For the text-containing cell, return its midpoint in [x, y] coordinate format. 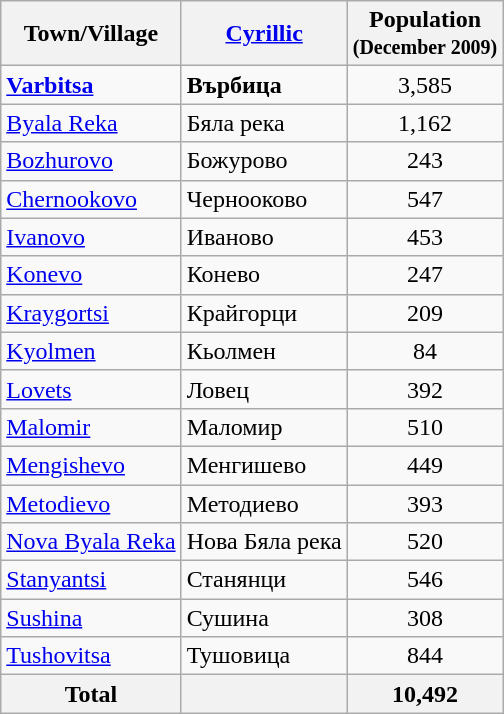
Kyolmen [91, 351]
449 [425, 465]
Konevo [91, 275]
209 [425, 313]
546 [425, 580]
Маломир [264, 427]
Станянци [264, 580]
Nova Byala Reka [91, 542]
Chernookovo [91, 199]
Total [91, 694]
Malomir [91, 427]
Крайгорци [264, 313]
453 [425, 237]
Ivanovo [91, 237]
308 [425, 618]
1,162 [425, 123]
844 [425, 656]
547 [425, 199]
10,492 [425, 694]
Нова Бяла река [264, 542]
Population(December 2009) [425, 34]
Чернооково [264, 199]
Bozhurovo [91, 161]
Metodievo [91, 503]
Конево [264, 275]
Ловец [264, 389]
Тушовица [264, 656]
Lovets [91, 389]
Stanyantsi [91, 580]
510 [425, 427]
Сушина [264, 618]
Божурово [264, 161]
243 [425, 161]
Tushovitsa [91, 656]
Sushina [91, 618]
Иваново [264, 237]
Кьолмен [264, 351]
Cyrillic [264, 34]
Mengishevo [91, 465]
Kraygortsi [91, 313]
392 [425, 389]
84 [425, 351]
3,585 [425, 85]
Върбица [264, 85]
247 [425, 275]
Byala Reka [91, 123]
Бяла река [264, 123]
Town/Village [91, 34]
Методиево [264, 503]
520 [425, 542]
Менгишево [264, 465]
Varbitsa [91, 85]
393 [425, 503]
